Return the (x, y) coordinate for the center point of the cell that contains the specified text.  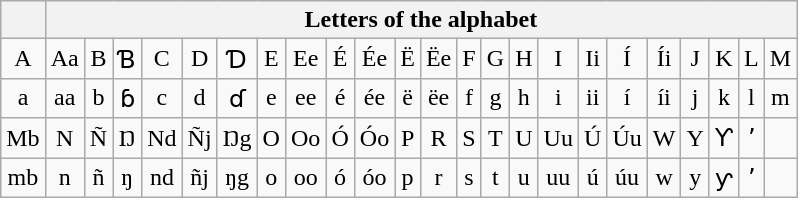
F (469, 59)
Uu (558, 138)
Ë (408, 59)
Ii (592, 59)
úu (627, 178)
b (98, 98)
G (495, 59)
aa (64, 98)
K (724, 59)
J (695, 59)
ŋ (128, 178)
ë (408, 98)
T (495, 138)
g (495, 98)
S (469, 138)
Úu (627, 138)
Ɗ (237, 59)
N (64, 138)
Ɓ (128, 59)
é (340, 98)
Ŋg (237, 138)
Ñ (98, 138)
Ëe (438, 59)
D (200, 59)
m (780, 98)
U (524, 138)
Í (627, 59)
C (162, 59)
u (524, 178)
Nd (162, 138)
Íi (664, 59)
óo (374, 178)
I (558, 59)
A (23, 59)
r (438, 178)
o (271, 178)
ee (305, 98)
p (408, 178)
ƴ (724, 178)
É (340, 59)
l (751, 98)
i (558, 98)
Ee (305, 59)
nd (162, 178)
W (664, 138)
ñ (98, 178)
B (98, 59)
Ŋ (128, 138)
Letters of the alphabet (420, 20)
Oo (305, 138)
H (524, 59)
ëe (438, 98)
ñj (200, 178)
ó (340, 178)
y (695, 178)
w (664, 178)
d (200, 98)
a (23, 98)
L (751, 59)
Aa (64, 59)
Ó (340, 138)
k (724, 98)
Ñj (200, 138)
uu (558, 178)
oo (305, 178)
ii (592, 98)
Ƴ (724, 138)
R (438, 138)
P (408, 138)
s (469, 178)
í (627, 98)
M (780, 59)
mb (23, 178)
O (271, 138)
Mb (23, 138)
t (495, 178)
e (271, 98)
j (695, 98)
Óo (374, 138)
ɓ (128, 98)
íi (664, 98)
Y (695, 138)
h (524, 98)
ŋg (237, 178)
f (469, 98)
c (162, 98)
E (271, 59)
Ée (374, 59)
n (64, 178)
ée (374, 98)
ú (592, 178)
Ú (592, 138)
ɗ (237, 98)
